Output the (x, y) coordinate of the center of the cell containing the given text.  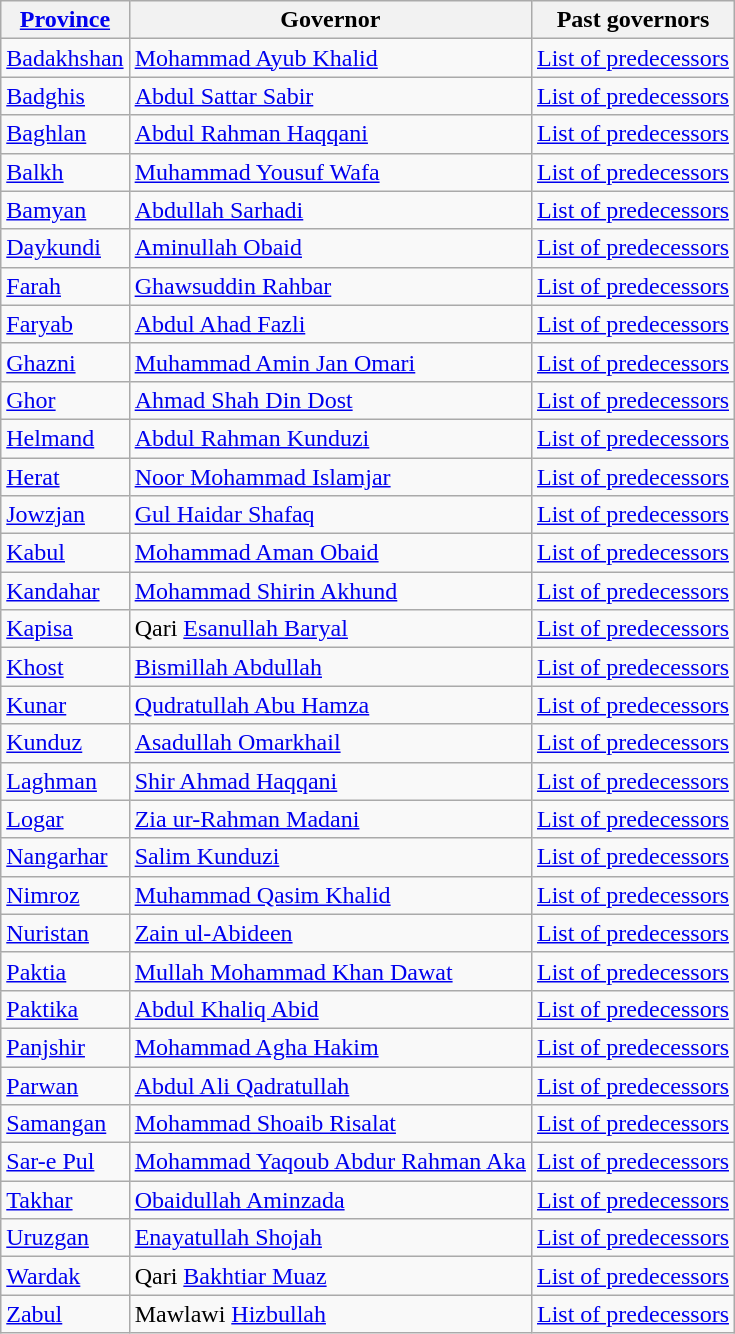
Enayatullah Shojah (330, 1238)
Badghis (65, 96)
Mawlawi Hizbullah (330, 1314)
Panjshir (65, 1047)
Nangarhar (65, 857)
Nimroz (65, 895)
Qari Bakhtiar Muaz (330, 1276)
Helmand (65, 438)
Parwan (65, 1085)
Logar (65, 819)
Muhammad Yousuf Wafa (330, 172)
Badakhshan (65, 58)
Mohammad Agha Hakim (330, 1047)
Muhammad Amin Jan Omari (330, 362)
Mohammad Ayub Khalid (330, 58)
Bamyan (65, 210)
Zabul (65, 1314)
Abdullah Sarhadi (330, 210)
Mohammad Shoaib Risalat (330, 1124)
Mohammad Aman Obaid (330, 553)
Abdul Ahad Fazli (330, 324)
Kunduz (65, 743)
Governor (330, 20)
Zain ul-Abideen (330, 933)
Aminullah Obaid (330, 248)
Ghazni (65, 362)
Khost (65, 667)
Paktia (65, 971)
Ghawsuddin Rahbar (330, 286)
Samangan (65, 1124)
Salim Kunduzi (330, 857)
Balkh (65, 172)
Past governors (632, 20)
Herat (65, 477)
Gul Haidar Shafaq (330, 515)
Sar-e Pul (65, 1162)
Zia ur-Rahman Madani (330, 819)
Takhar (65, 1200)
Obaidullah Aminzada (330, 1200)
Kabul (65, 553)
Kunar (65, 705)
Faryab (65, 324)
Ghor (65, 400)
Ahmad Shah Din Dost (330, 400)
Mohammad Shirin Akhund (330, 591)
Shir Ahmad Haqqani (330, 781)
Laghman (65, 781)
Abdul Ali Qadratullah (330, 1085)
Mullah Mohammad Khan Dawat (330, 971)
Abdul Khaliq Abid (330, 1009)
Qari Esanullah Baryal (330, 629)
Mohammad Yaqoub Abdur Rahman Aka (330, 1162)
Jowzjan (65, 515)
Paktika (65, 1009)
Baghlan (65, 134)
Kandahar (65, 591)
Noor Mohammad Islamjar (330, 477)
Abdul Rahman Kunduzi (330, 438)
Qudratullah Abu Hamza (330, 705)
Kapisa (65, 629)
Abdul Sattar Sabir (330, 96)
Asadullah Omarkhail (330, 743)
Abdul Rahman Haqqani (330, 134)
Farah (65, 286)
Wardak (65, 1276)
Nuristan (65, 933)
Uruzgan (65, 1238)
Bismillah Abdullah (330, 667)
Province (65, 20)
Daykundi (65, 248)
Muhammad Qasim Khalid (330, 895)
